Output the [x, y] coordinate of the center of the cell containing the given text.  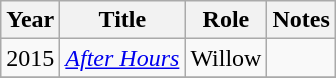
Willow [226, 58]
Role [226, 20]
2015 [30, 58]
After Hours [122, 58]
Notes [301, 20]
Year [30, 20]
Title [122, 20]
